Return the (x, y) coordinate for the center point of the cell that contains the specified text.  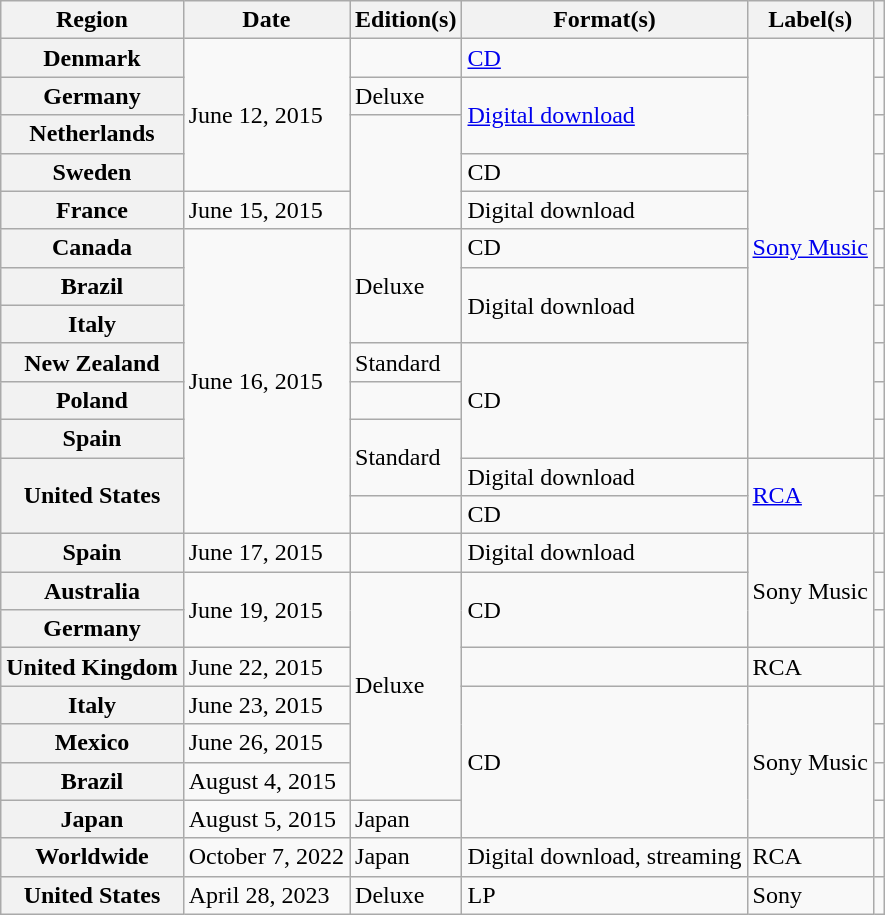
June 22, 2015 (266, 667)
Sony (810, 895)
Region (92, 20)
Mexico (92, 743)
New Zealand (92, 362)
June 23, 2015 (266, 705)
Sweden (92, 172)
June 12, 2015 (266, 115)
Digital download, streaming (604, 857)
June 17, 2015 (266, 553)
August 5, 2015 (266, 819)
Netherlands (92, 134)
United Kingdom (92, 667)
Australia (92, 591)
Worldwide (92, 857)
Denmark (92, 58)
LP (604, 895)
Format(s) (604, 20)
June 16, 2015 (266, 381)
Date (266, 20)
October 7, 2022 (266, 857)
France (92, 210)
August 4, 2015 (266, 781)
April 28, 2023 (266, 895)
Canada (92, 248)
Label(s) (810, 20)
June 15, 2015 (266, 210)
Poland (92, 400)
June 19, 2015 (266, 610)
June 26, 2015 (266, 743)
Edition(s) (406, 20)
